Determine the (X, Y) coordinate at the center of the cell enclosing the given text.  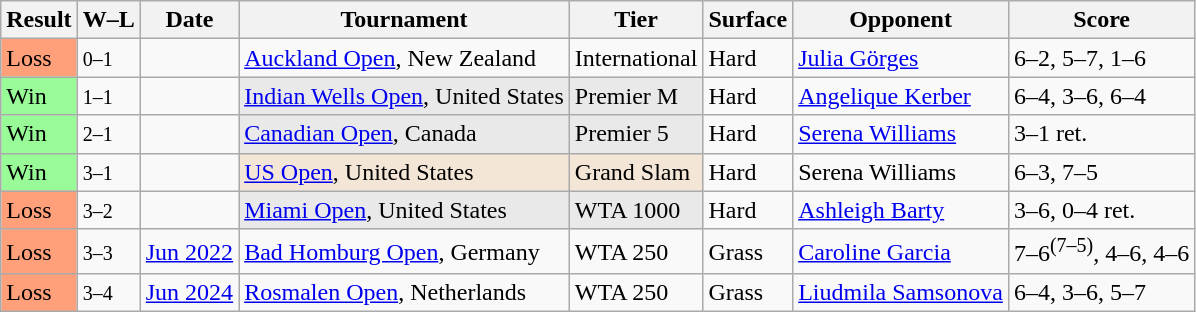
Caroline Garcia (901, 252)
Jun 2024 (189, 293)
Canadian Open, Canada (404, 134)
Bad Homburg Open, Germany (404, 252)
Ashleigh Barty (901, 210)
0–1 (108, 58)
W–L (108, 20)
Premier M (636, 96)
6–2, 5–7, 1–6 (1101, 58)
1–1 (108, 96)
7–6(7–5), 4–6, 4–6 (1101, 252)
Angelique Kerber (901, 96)
Julia Görges (901, 58)
3–6, 0–4 ret. (1101, 210)
Auckland Open, New Zealand (404, 58)
3–2 (108, 210)
2–1 (108, 134)
Premier 5 (636, 134)
Opponent (901, 20)
Grand Slam (636, 172)
WTA 1000 (636, 210)
US Open, United States (404, 172)
Date (189, 20)
Tournament (404, 20)
3–4 (108, 293)
3–3 (108, 252)
Surface (748, 20)
Indian Wells Open, United States (404, 96)
3–1 (108, 172)
6–4, 3–6, 5–7 (1101, 293)
Score (1101, 20)
Liudmila Samsonova (901, 293)
Tier (636, 20)
6–4, 3–6, 6–4 (1101, 96)
International (636, 58)
Rosmalen Open, Netherlands (404, 293)
Jun 2022 (189, 252)
Miami Open, United States (404, 210)
3–1 ret. (1101, 134)
Result (39, 20)
6–3, 7–5 (1101, 172)
